Pinpoint the cell where the given text exists, returning its [X, Y] midpoint coordinate. 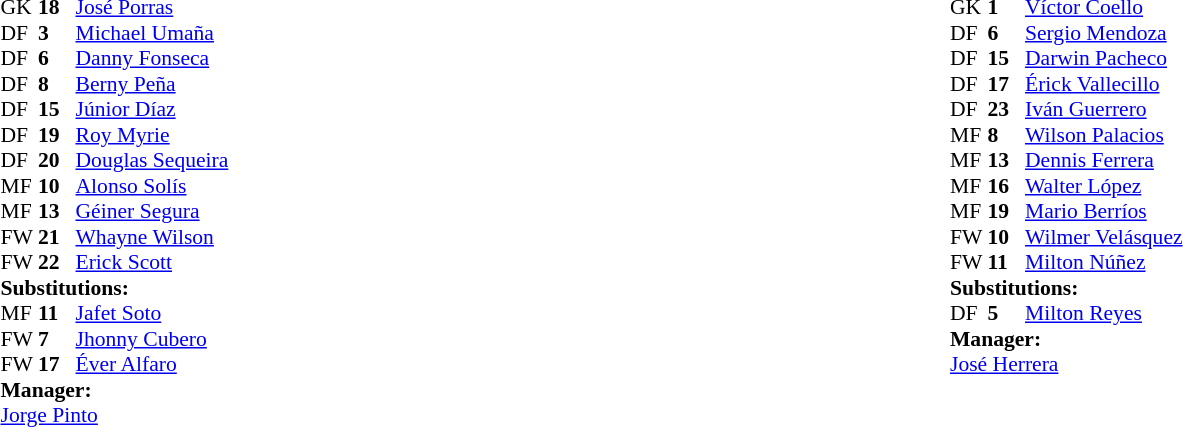
Douglas Sequeira [152, 161]
Mario Berríos [1104, 211]
Berny Peña [152, 84]
Danny Fonseca [152, 59]
16 [1006, 186]
Wilmer Velásquez [1104, 237]
Sergio Mendoza [1104, 33]
Éver Alfaro [152, 365]
Iván Guerrero [1104, 109]
Michael Umaña [152, 33]
Erick Scott [152, 263]
Jafet Soto [152, 313]
Alonso Solís [152, 186]
Milton Núñez [1104, 263]
23 [1006, 109]
3 [57, 33]
21 [57, 237]
Milton Reyes [1104, 313]
Dennis Ferrera [1104, 161]
Érick Vallecillo [1104, 84]
Roy Myrie [152, 135]
Darwin Pacheco [1104, 59]
7 [57, 339]
Jhonny Cubero [152, 339]
Walter López [1104, 186]
20 [57, 161]
Júnior Díaz [152, 109]
Wilson Palacios [1104, 135]
Whayne Wilson [152, 237]
22 [57, 263]
Géiner Segura [152, 211]
José Herrera [1066, 365]
5 [1006, 313]
